Search for the cell housing the specified text and yield its [x, y] center coordinate. 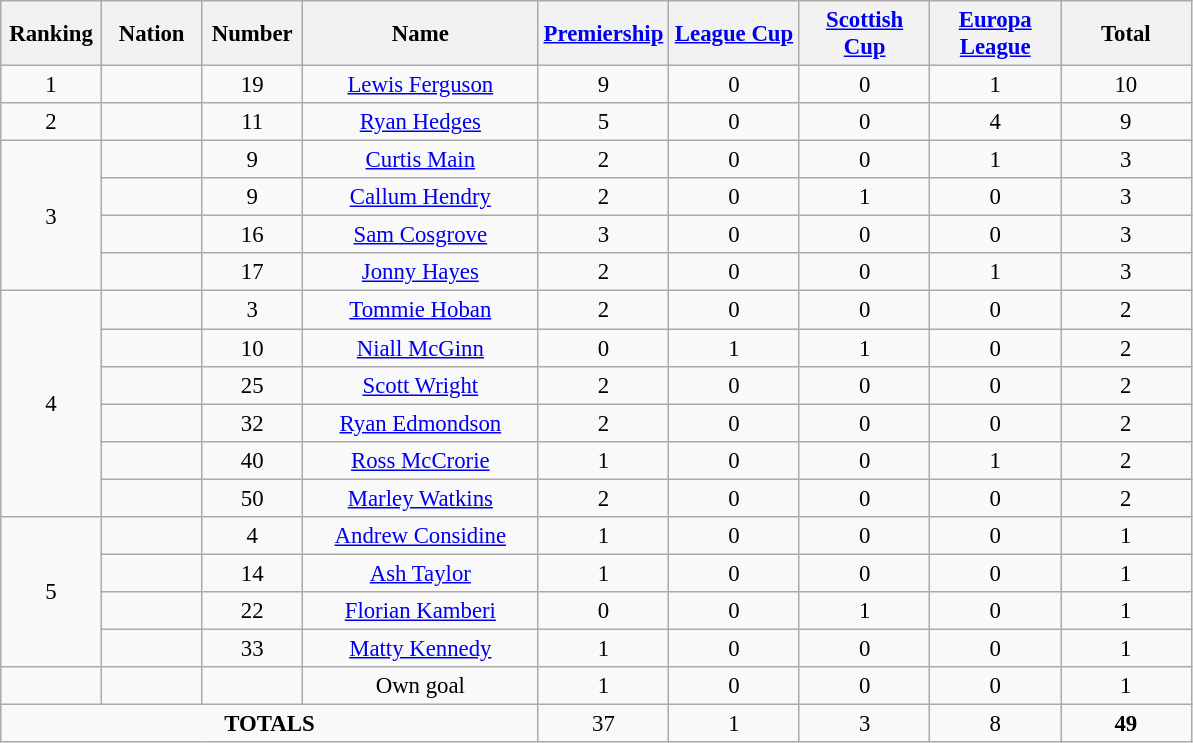
Nation [152, 34]
8 [996, 724]
37 [604, 724]
Own goal [421, 686]
Number [252, 34]
33 [252, 648]
Florian Kamberi [421, 611]
TOTALS [270, 724]
Scottish Cup [864, 34]
Niall McGinn [421, 348]
Ash Taylor [421, 573]
Tommie Hoban [421, 310]
Ranking [52, 34]
25 [252, 385]
Ryan Hedges [421, 122]
14 [252, 573]
Ross McCrorie [421, 460]
50 [252, 498]
Sam Cosgrove [421, 235]
Europa League [996, 34]
Total [1126, 34]
11 [252, 122]
17 [252, 273]
League Cup [734, 34]
19 [252, 85]
Callum Hendry [421, 197]
Name [421, 34]
Premiership [604, 34]
Matty Kennedy [421, 648]
Lewis Ferguson [421, 85]
Jonny Hayes [421, 273]
49 [1126, 724]
22 [252, 611]
Marley Watkins [421, 498]
Ryan Edmondson [421, 423]
16 [252, 235]
32 [252, 423]
Curtis Main [421, 160]
Andrew Considine [421, 536]
40 [252, 460]
Scott Wright [421, 385]
